Return the [x, y] coordinate for the center point of the cell that contains the specified text.  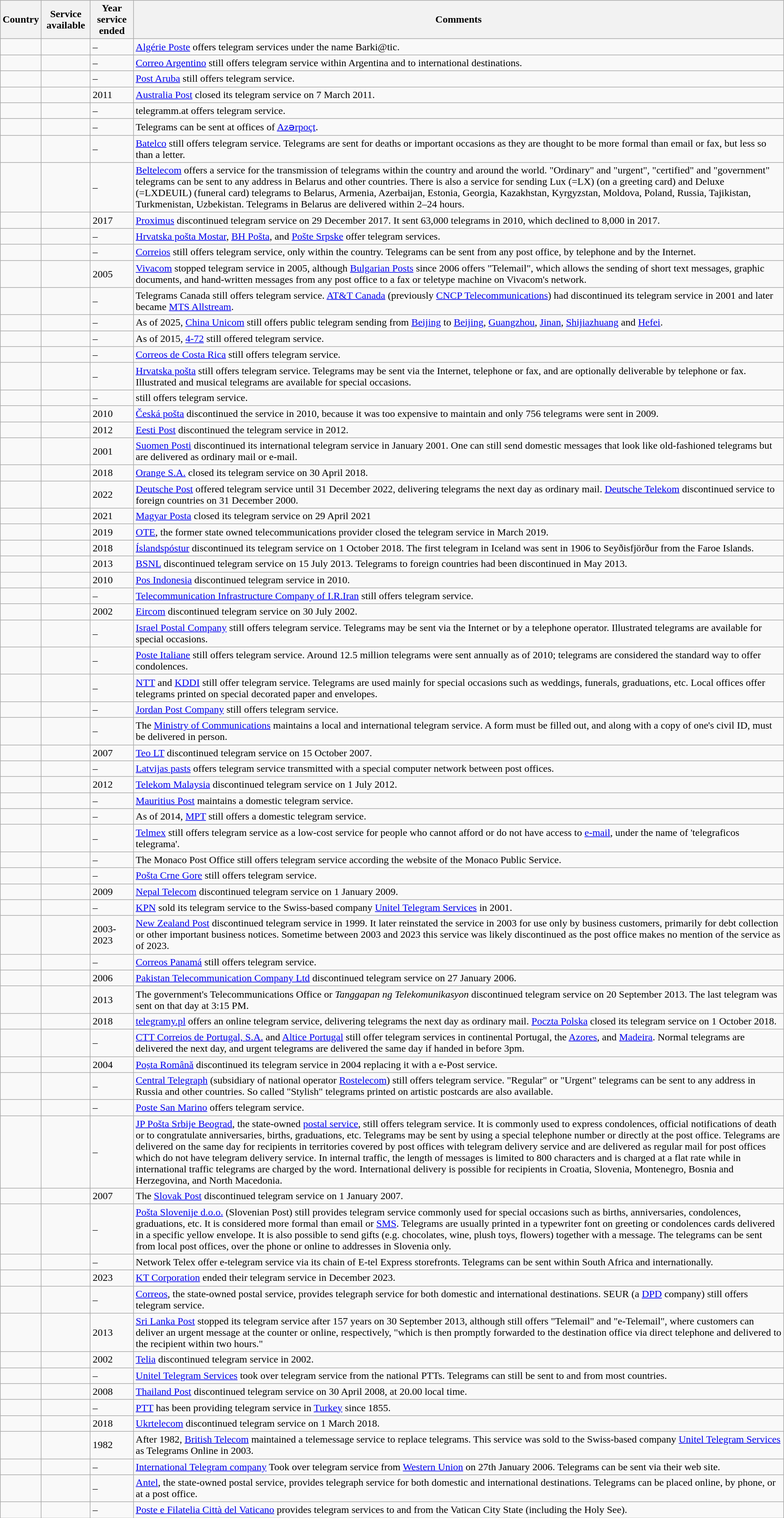
Pos Indonesia discontinued telegram service in 2010. [459, 580]
2023 [112, 1278]
Orange S.A. closed its telegram service on 30 April 2018. [459, 473]
Mauritius Post maintains a domestic telegram service. [459, 801]
Poste San Marino offers telegram service. [459, 1108]
Correios still offers telegram service, only within the country. Telegrams can be sent from any post office, by telephone and by the Internet. [459, 252]
The Slovak Post discontinued telegram service on 1 January 2007. [459, 1196]
Pošta Crne Gore still offers telegram service. [459, 876]
2017 [112, 220]
PTT has been providing telegram service in Turkey since 1855. [459, 1407]
Telegrams can be sent at offices of Azərpoçt. [459, 127]
2003-2023 [112, 935]
still offers telegram service. [459, 398]
Thailand Post discontinued telegram service on 30 April 2008, at 20.00 local time. [459, 1391]
Česká pošta discontinued the service in 2010, because it was too expensive to maintain and only 756 telegrams were sent in 2009. [459, 414]
As of 2014, MPT still offers a domestic telegram service. [459, 817]
Country [21, 20]
2021 [112, 516]
The Monaco Post Office still offers telegram service according the website of the Monaco Public Service. [459, 860]
Eircom discontinued telegram service on 30 July 2002. [459, 612]
2004 [112, 1065]
International Telegram company Took over telegram service from Western Union on 27th January 2006. Telegrams can be sent via their web site. [459, 1467]
Ukrtelecom discontinued telegram service on 1 March 2018. [459, 1423]
Proximus discontinued telegram service on 29 December 2017. It sent 63,000 telegrams in 2010, which declined to 8,000 in 2017. [459, 220]
As of 2025, China Unicom still offers public telegram sending from Beijing to Beijing, Guangzhou, Jinan, Shijiazhuang and Hefei. [459, 323]
Hrvatska pošta Mostar, BH Pošta, and Pošte Srpske offer telegram services. [459, 236]
Magyar Posta closed its telegram service on 29 April 2021 [459, 516]
Eesti Post discontinued the telegram service in 2012. [459, 429]
Pakistan Telecommunication Company Ltd discontinued telegram service on 27 January 2006. [459, 978]
1982 [112, 1445]
2001 [112, 452]
As of 2015, 4-72 still offered telegram service. [459, 339]
Teo LT discontinued telegram service on 15 October 2007. [459, 753]
Telecommunication Infrastructure Company of I.R.Iran still offers telegram service. [459, 596]
OTE, the former state owned telecommunications provider closed the telegram service in March 2019. [459, 532]
Australia Post closed its telegram service on 7 March 2011. [459, 95]
Latvijas pasts offers telegram service transmitted with a special computer network between post offices. [459, 769]
Telia discontinued telegram service in 2002. [459, 1360]
Correos de Costa Rica still offers telegram service. [459, 354]
2011 [112, 95]
Jordan Post Company still offers telegram service. [459, 709]
KPN sold its telegram service to the Swiss-based company Unitel Telegram Services in 2001. [459, 908]
Service available [65, 20]
2022 [112, 494]
2008 [112, 1391]
Telekom Malaysia discontinued telegram service on 1 July 2012. [459, 785]
Poste e Filatelia Città del Vaticano provides telegram services to and from the Vatican City State (including the Holy See). [459, 1510]
Algérie Poste offers telegram services under the name Barki@tic. [459, 47]
Year service ended [112, 20]
Network Telex offer e-telegram service via its chain of E-tel Express storefronts. Telegrams can be sent within South Africa and internationally. [459, 1262]
Poșta Română discontinued its telegram service in 2004 replacing it with a e-Post service. [459, 1065]
2005 [112, 274]
2006 [112, 978]
Post Aruba still offers telegram service. [459, 79]
Correos Panamá still offers telegram service. [459, 962]
2019 [112, 532]
Correo Argentino still offers telegram service within Argentina and to international destinations. [459, 63]
telegramm.at offers telegram service. [459, 111]
KT Corporation ended their telegram service in December 2023. [459, 1278]
2009 [112, 892]
Comments [459, 20]
Unitel Telegram Services took over telegram service from the national PTTs. Telegrams can still be sent to and from most countries. [459, 1376]
Nepal Telecom discontinued telegram service on 1 January 2009. [459, 892]
BSNL discontinued telegram service on 15 July 2013. Telegrams to foreign countries had been discontinued in May 2013. [459, 564]
